Detect which cell encompasses the target text, then output its (X, Y) center coordinate. 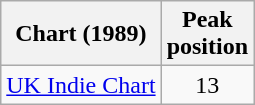
13 (207, 85)
Peakposition (207, 34)
UK Indie Chart (81, 85)
Chart (1989) (81, 34)
